Return [x, y] of the center of cell containing provided text 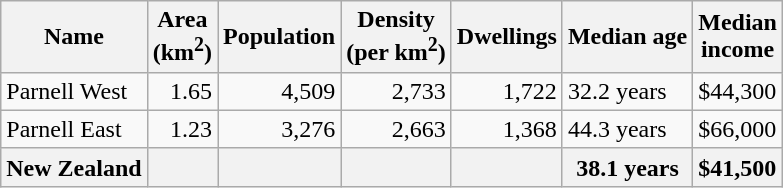
1,368 [506, 129]
$41,500 [738, 167]
1.23 [182, 129]
2,733 [396, 91]
$66,000 [738, 129]
1,722 [506, 91]
Population [280, 37]
Median age [627, 37]
44.3 years [627, 129]
1.65 [182, 91]
4,509 [280, 91]
Parnell East [74, 129]
38.1 years [627, 167]
Density(per km2) [396, 37]
Dwellings [506, 37]
Name [74, 37]
32.2 years [627, 91]
$44,300 [738, 91]
Parnell West [74, 91]
2,663 [396, 129]
New Zealand [74, 167]
3,276 [280, 129]
Medianincome [738, 37]
Area(km2) [182, 37]
